Search for the cell housing the specified text and yield its [X, Y] center coordinate. 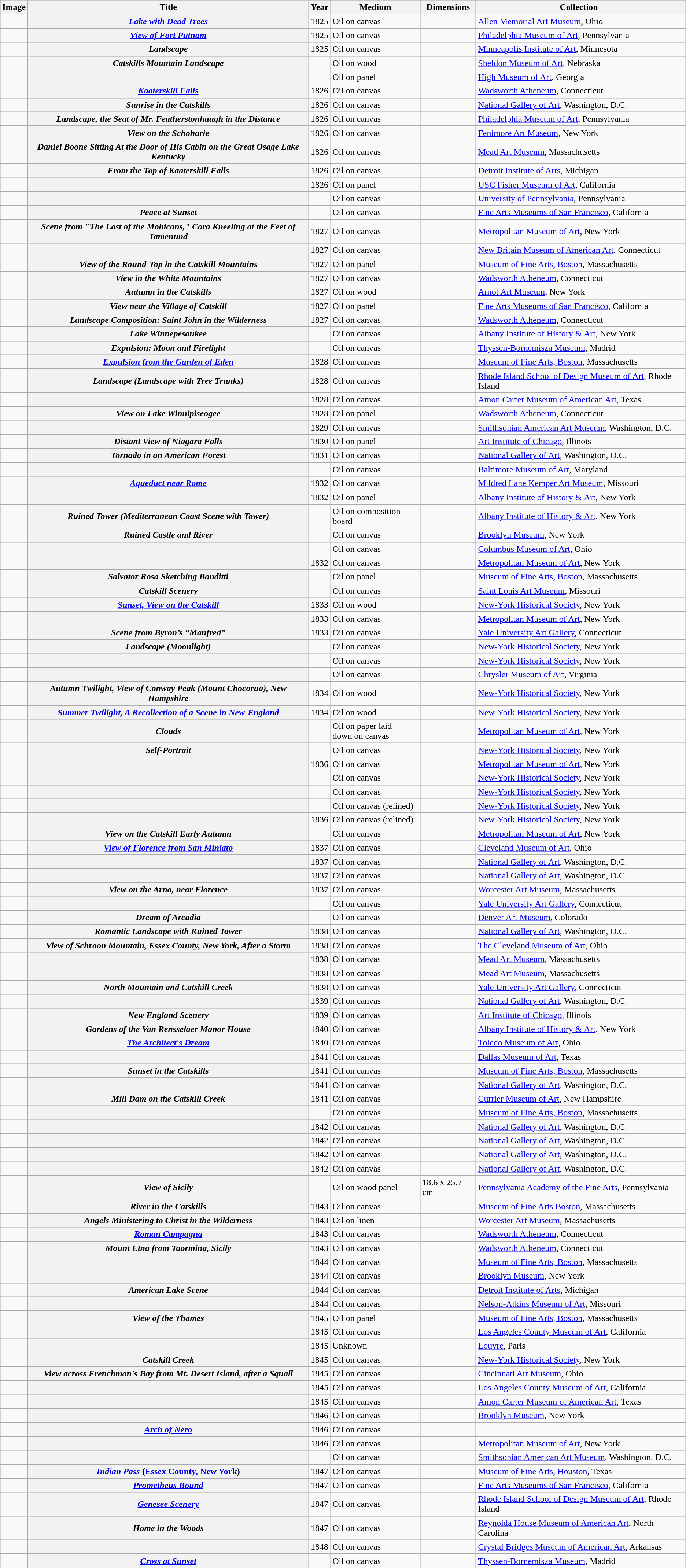
New Britain Museum of American Art, Connecticut [579, 250]
Aqueduct near Rome [169, 483]
Mill Dam on the Catskill Creek [169, 1099]
From the Top of Kaaterskill Falls [169, 170]
Lake Winnepesaukee [169, 334]
North Mountain and Catskill Creek [169, 987]
Gardens of the Van Rensselaer Manor House [169, 1029]
Oil on linen [375, 1220]
Chrysler Museum of Art, Virginia [579, 675]
Self-Portrait [169, 750]
Cleveland Museum of Art, Ohio [579, 848]
Minneapolis Institute of Art, Minnesota [579, 49]
Landscape Composition: Saint John in the Wilderness [169, 320]
The Cleveland Museum of Art, Ohio [579, 945]
View of Fort Putnam [169, 35]
Landscape, the Seat of Mr. Featherstonhaugh in the Distance [169, 119]
Scene from "The Last of the Mohicans," Cora Kneeling at the Feet of Tamenund [169, 232]
Dream of Arcadia [169, 918]
View of Schroon Mountain, Essex County, New York, After a Storm [169, 945]
River in the Catskills [169, 1206]
Cincinnati Art Museum, Ohio [579, 1374]
Home in the Woods [169, 1528]
View on Lake Winnipiseogee [169, 413]
View on the Schoharie [169, 133]
Columbus Museum of Art, Ohio [579, 549]
View on the Arno, near Florence [169, 889]
Sunset, View on the Catskill [169, 605]
Salvator Rosa Sketching Banditti [169, 577]
The Architect's Dream [169, 1043]
Lake with Dead Trees [169, 21]
1829 [320, 428]
Expulsion: Moon and Firelight [169, 348]
Reynolda House Museum of American Art, North Carolina [579, 1528]
Dimensions [448, 7]
Autumn Twilight, View of Conway Peak (Mount Chocorua), New Hampshire [169, 693]
Oil on composition board [375, 516]
Oil on paper laiddown on canvas [375, 731]
1848 [320, 1547]
View of the Round-Top in the Catskill Mountains [169, 264]
View of Sicily [169, 1187]
1831 [320, 455]
Denver Art Museum, Colorado [579, 918]
Currier Museum of Art, New Hampshire [579, 1099]
Ruined Tower (Mediterranean Coast Scene with Tower) [169, 516]
Dallas Museum of Art, Texas [579, 1057]
Landscape (Landscape with Tree Trunks) [169, 380]
New England Scenery [169, 1015]
Daniel Boone Sitting At the Door of His Cabin on the Great Osage Lake Kentucky [169, 152]
Landscape (Moonlight) [169, 646]
University of Pennsylvania, Pennsylvania [579, 199]
Fenimore Art Museum, New York [579, 133]
Kaaterskill Falls [169, 91]
Romantic Landscape with Ruined Tower [169, 931]
Oil on wood panel [375, 1187]
Cross at Sunset [169, 1561]
Museum of Fine Arts Boston, Massachusetts [579, 1206]
Sunset in the Catskills [169, 1071]
Landscape [169, 49]
Louvre, Paris [579, 1346]
Arnot Art Museum, New York [579, 292]
Sunrise in the Catskills [169, 105]
View of the Thames [169, 1318]
Clouds [169, 731]
Crystal Bridges Museum of American Art, Arkansas [579, 1547]
Image [14, 7]
American Lake Scene [169, 1290]
Pennsylvania Academy of the Fine Arts, Pennsylvania [579, 1187]
Genesee Scenery [169, 1504]
Angels Ministering to Christ in the Wilderness [169, 1220]
View across Frenchman's Bay from Mt. Desert Island, after a Squall [169, 1374]
Baltimore Museum of Art, Maryland [579, 469]
Catskill Creek [169, 1360]
Tornado in an American Forest [169, 455]
Autumn in the Catskills [169, 292]
High Museum of Art, Georgia [579, 77]
Sheldon Museum of Art, Nebraska [579, 63]
Scene from Byron’s “Manfred” [169, 632]
Saint Louis Art Museum, Missouri [579, 591]
Summer Twilight, A Recollection of a Scene in New-England [169, 712]
Allen Memorial Art Museum, Ohio [579, 21]
Peace at Sunset [169, 213]
USC Fisher Museum of Art, California [579, 184]
Year [320, 7]
Catskill Scenery [169, 591]
Prometheus Bound [169, 1485]
View of Florence from San Miniato [169, 848]
Distant View of Niagara Falls [169, 442]
Indian Pass (Essex County, New York) [169, 1471]
View in the White Mountains [169, 278]
View near the Village of Catskill [169, 306]
Catskills Mountain Landscape [169, 63]
Toledo Museum of Art, Ohio [579, 1043]
1830 [320, 442]
Arch of Nero [169, 1429]
Expulsion from the Garden of Eden [169, 362]
Mildred Lane Kemper Art Museum, Missouri [579, 483]
Collection [579, 7]
Mount Etna from Taormina, Sicily [169, 1248]
18.6 x 25.7 cm [448, 1187]
Unknown [375, 1346]
Museum of Fine Arts, Houston, Texas [579, 1471]
Ruined Castle and River [169, 535]
Nelson-Atkins Museum of Art, Missouri [579, 1304]
Medium [375, 7]
View on the Catskill Early Autumn [169, 834]
Roman Campagna [169, 1234]
Title [169, 7]
